For the text-containing cell, return its midpoint in [X, Y] coordinate format. 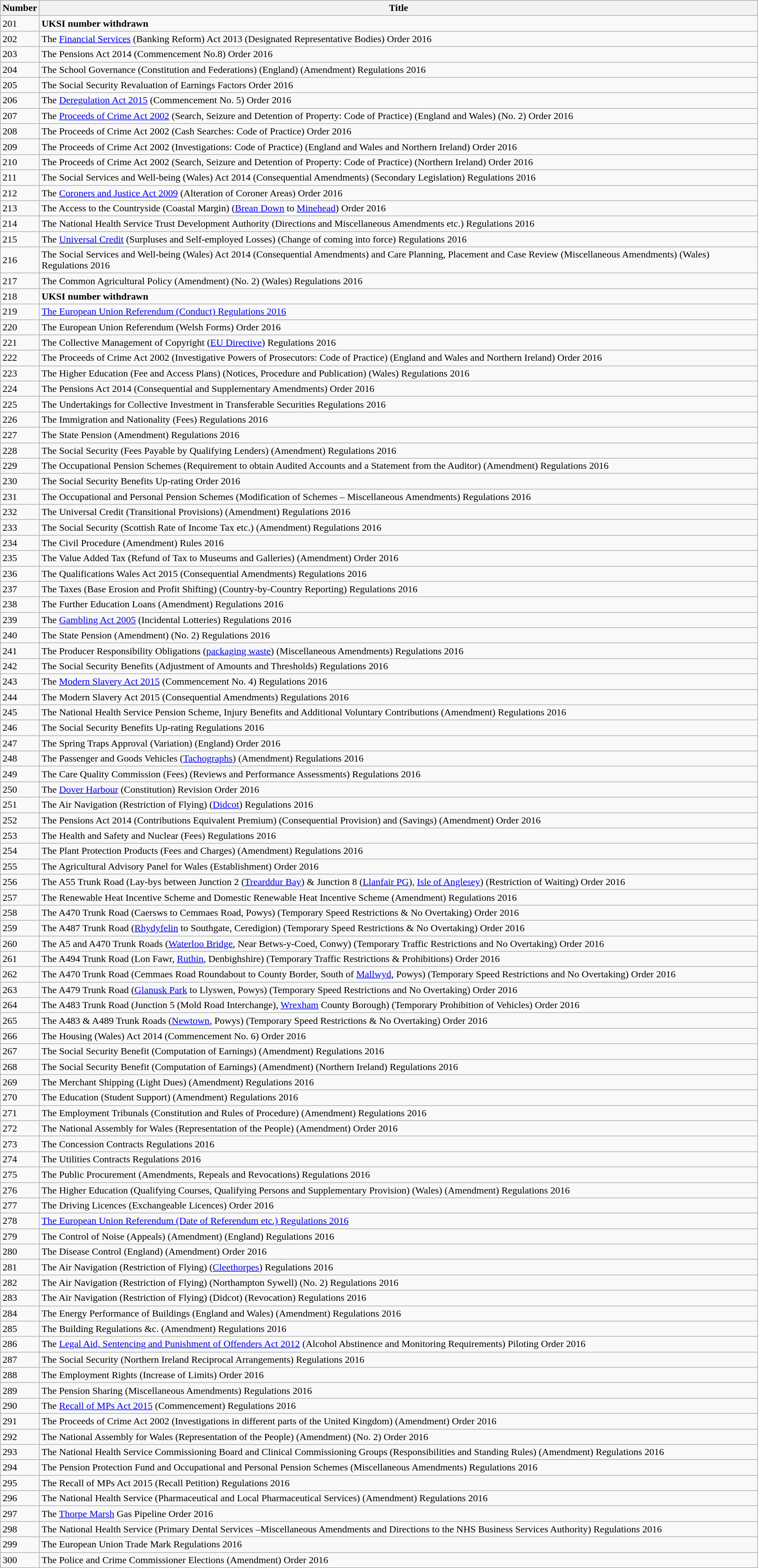
292 [20, 1437]
268 [20, 1067]
The European Union Referendum (Date of Referendum etc.) Regulations 2016 [398, 1221]
209 [20, 147]
267 [20, 1051]
288 [20, 1375]
The A55 Trunk Road (Lay-bys between Junction 2 (Trearddur Bay) & Junction 8 (Llanfair PG), Isle of Anglesey) (Restriction of Waiting) Order 2016 [398, 882]
The Common Agricultural Policy (Amendment) (No. 2) (Wales) Regulations 2016 [398, 281]
The Social Security Benefit (Computation of Earnings) (Amendment) Regulations 2016 [398, 1051]
The A494 Trunk Road (Lon Fawr, Ruthin, Denbighshire) (Temporary Traffic Restrictions & Prohibitions) Order 2016 [398, 959]
282 [20, 1283]
247 [20, 743]
221 [20, 343]
Number [20, 8]
207 [20, 116]
215 [20, 239]
287 [20, 1360]
260 [20, 944]
271 [20, 1113]
The National Assembly for Wales (Representation of the People) (Amendment) (No. 2) Order 2016 [398, 1437]
The Energy Performance of Buildings (England and Wales) (Amendment) Regulations 2016 [398, 1313]
The Employment Tribunals (Constitution and Rules of Procedure) (Amendment) Regulations 2016 [398, 1113]
253 [20, 836]
239 [20, 620]
297 [20, 1514]
The Police and Crime Commissioner Elections (Amendment) Order 2016 [398, 1560]
The European Union Trade Mark Regulations 2016 [398, 1545]
The Higher Education (Qualifying Courses, Qualifying Persons and Supplementary Provision) (Wales) (Amendment) Regulations 2016 [398, 1190]
The A483 & A489 Trunk Roads (Newtown, Powys) (Temporary Speed Restrictions & No Overtaking) Order 2016 [398, 1021]
The Producer Responsibility Obligations (packaging waste) (Miscellaneous Amendments) Regulations 2016 [398, 651]
274 [20, 1159]
The Pensions Act 2014 (Consequential and Supplementary Amendments) Order 2016 [398, 389]
227 [20, 435]
The European Union Referendum (Conduct) Regulations 2016 [398, 312]
265 [20, 1021]
The Dover Harbour (Constitution) Revision Order 2016 [398, 789]
235 [20, 558]
The Care Quality Commission (Fees) (Reviews and Performance Assessments) Regulations 2016 [398, 774]
295 [20, 1483]
244 [20, 697]
The A470 Trunk Road (Caersws to Cemmaes Road, Powys) (Temporary Speed Restrictions & No Overtaking) Order 2016 [398, 913]
The Taxes (Base Erosion and Profit Shifting) (Country-by-Country Reporting) Regulations 2016 [398, 589]
The Qualifications Wales Act 2015 (Consequential Amendments) Regulations 2016 [398, 574]
241 [20, 651]
The National Health Service (Pharmaceutical and Local Pharmaceutical Services) (Amendment) Regulations 2016 [398, 1498]
The Occupational and Personal Pension Schemes (Modification of Schemes – Miscellaneous Amendments) Regulations 2016 [398, 497]
225 [20, 404]
The Further Education Loans (Amendment) Regulations 2016 [398, 604]
The Immigration and Nationality (Fees) Regulations 2016 [398, 419]
224 [20, 389]
262 [20, 974]
211 [20, 177]
The A5 and A470 Trunk Roads (Waterloo Bridge, Near Betws-y-Coed, Conwy) (Temporary Traffic Restrictions and No Overtaking) Order 2016 [398, 944]
217 [20, 281]
246 [20, 728]
The Public Procurement (Amendments, Repeals and Revocations) Regulations 2016 [398, 1174]
The Proceeds of Crime Act 2002 (Search, Seizure and Detention of Property: Code of Practice) (Northern Ireland) Order 2016 [398, 162]
The Proceeds of Crime Act 2002 (Cash Searches: Code of Practice) Order 2016 [398, 131]
The Renewable Heat Incentive Scheme and Domestic Renewable Heat Incentive Scheme (Amendment) Regulations 2016 [398, 897]
258 [20, 913]
299 [20, 1545]
The Social Security Benefits (Adjustment of Amounts and Thresholds) Regulations 2016 [398, 666]
256 [20, 882]
284 [20, 1313]
281 [20, 1267]
277 [20, 1206]
The Universal Credit (Surpluses and Self-employed Losses) (Change of coming into force) Regulations 2016 [398, 239]
The A470 Trunk Road (Cemmaes Road Roundabout to County Border, South of Mallwyd, Powys) (Temporary Speed Restrictions and No Overtaking) Order 2016 [398, 974]
205 [20, 85]
The European Union Referendum (Welsh Forms) Order 2016 [398, 327]
The Agricultural Advisory Panel for Wales (Establishment) Order 2016 [398, 866]
291 [20, 1421]
204 [20, 70]
240 [20, 635]
252 [20, 820]
270 [20, 1098]
The National Health Service Commissioning Board and Clinical Commissioning Groups (Responsibilities and Standing Rules) (Amendment) Regulations 2016 [398, 1452]
251 [20, 805]
The Employment Rights (Increase of Limits) Order 2016 [398, 1375]
283 [20, 1298]
The Recall of MPs Act 2015 (Commencement) Regulations 2016 [398, 1406]
202 [20, 39]
The Deregulation Act 2015 (Commencement No. 5) Order 2016 [398, 100]
231 [20, 497]
223 [20, 373]
The Pension Protection Fund and Occupational and Personal Pension Schemes (Miscellaneous Amendments) Regulations 2016 [398, 1468]
The Gambling Act 2005 (Incidental Lotteries) Regulations 2016 [398, 620]
300 [20, 1560]
285 [20, 1329]
206 [20, 100]
238 [20, 604]
242 [20, 666]
214 [20, 224]
The Modern Slavery Act 2015 (Consequential Amendments) Regulations 2016 [398, 697]
249 [20, 774]
266 [20, 1036]
248 [20, 759]
The Pension Sharing (Miscellaneous Amendments) Regulations 2016 [398, 1390]
278 [20, 1221]
The National Assembly for Wales (Representation of the People) (Amendment) Order 2016 [398, 1128]
226 [20, 419]
289 [20, 1390]
201 [20, 23]
The Pensions Act 2014 (Commencement No.8) Order 2016 [398, 54]
The Air Navigation (Restriction of Flying) (Didcot) Regulations 2016 [398, 805]
The Proceeds of Crime Act 2002 (Investigations: Code of Practice) (England and Wales and Northern Ireland) Order 2016 [398, 147]
203 [20, 54]
The National Health Service Pension Scheme, Injury Benefits and Additional Voluntary Contributions (Amendment) Regulations 2016 [398, 713]
218 [20, 296]
The State Pension (Amendment) (No. 2) Regulations 2016 [398, 635]
228 [20, 451]
The Air Navigation (Restriction of Flying) (Cleethorpes) Regulations 2016 [398, 1267]
The Health and Safety and Nuclear (Fees) Regulations 2016 [398, 836]
233 [20, 528]
The Driving Licences (Exchangeable Licences) Order 2016 [398, 1206]
208 [20, 131]
The Merchant Shipping (Light Dues) (Amendment) Regulations 2016 [398, 1082]
The Concession Contracts Regulations 2016 [398, 1144]
The Coroners and Justice Act 2009 (Alteration of Coroner Areas) Order 2016 [398, 193]
272 [20, 1128]
275 [20, 1174]
276 [20, 1190]
The Civil Procedure (Amendment) Rules 2016 [398, 543]
The Proceeds of Crime Act 2002 (Search, Seizure and Detention of Property: Code of Practice) (England and Wales) (No. 2) Order 2016 [398, 116]
212 [20, 193]
The A479 Trunk Road (Glanusk Park to Llyswen, Powys) (Temporary Speed Restrictions and No Overtaking) Order 2016 [398, 990]
The Education (Student Support) (Amendment) Regulations 2016 [398, 1098]
257 [20, 897]
269 [20, 1082]
The Undertakings for Collective Investment in Transferable Securities Regulations 2016 [398, 404]
The Utilities Contracts Regulations 2016 [398, 1159]
234 [20, 543]
The Recall of MPs Act 2015 (Recall Petition) Regulations 2016 [398, 1483]
273 [20, 1144]
254 [20, 851]
The Social Security Benefits Up-rating Order 2016 [398, 481]
The Building Regulations &c. (Amendment) Regulations 2016 [398, 1329]
The Proceeds of Crime Act 2002 (Investigations in different parts of the United Kingdom) (Amendment) Order 2016 [398, 1421]
The A483 Trunk Road (Junction 5 (Mold Road Interchange), Wrexham County Borough) (Temporary Prohibition of Vehicles) Order 2016 [398, 1005]
The Spring Traps Approval (Variation) (England) Order 2016 [398, 743]
The Housing (Wales) Act 2014 (Commencement No. 6) Order 2016 [398, 1036]
264 [20, 1005]
The Plant Protection Products (Fees and Charges) (Amendment) Regulations 2016 [398, 851]
The Disease Control (England) (Amendment) Order 2016 [398, 1252]
The National Health Service Trust Development Authority (Directions and Miscellaneous Amendments etc.) Regulations 2016 [398, 224]
290 [20, 1406]
229 [20, 466]
286 [20, 1344]
220 [20, 327]
294 [20, 1468]
The Passenger and Goods Vehicles (Tachographs) (Amendment) Regulations 2016 [398, 759]
219 [20, 312]
279 [20, 1236]
The Social Security (Fees Payable by Qualifying Lenders) (Amendment) Regulations 2016 [398, 451]
The Pensions Act 2014 (Contributions Equivalent Premium) (Consequential Provision) and (Savings) (Amendment) Order 2016 [398, 820]
245 [20, 713]
213 [20, 208]
263 [20, 990]
243 [20, 681]
The State Pension (Amendment) Regulations 2016 [398, 435]
The Legal Aid, Sentencing and Punishment of Offenders Act 2012 (Alcohol Abstinence and Monitoring Requirements) Piloting Order 2016 [398, 1344]
216 [20, 260]
The Social Security (Northern Ireland Reciprocal Arrangements) Regulations 2016 [398, 1360]
210 [20, 162]
The Thorpe Marsh Gas Pipeline Order 2016 [398, 1514]
237 [20, 589]
261 [20, 959]
The A487 Trunk Road (Rhydyfelin to Southgate, Ceredigion) (Temporary Speed Restrictions & No Overtaking) Order 2016 [398, 928]
232 [20, 512]
293 [20, 1452]
The Proceeds of Crime Act 2002 (Investigative Powers of Prosecutors: Code of Practice) (England and Wales and Northern Ireland) Order 2016 [398, 358]
The Higher Education (Fee and Access Plans) (Notices, Procedure and Publication) (Wales) Regulations 2016 [398, 373]
The Air Navigation (Restriction of Flying) (Northampton Sywell) (No. 2) Regulations 2016 [398, 1283]
259 [20, 928]
250 [20, 789]
The Value Added Tax (Refund of Tax to Museums and Galleries) (Amendment) Order 2016 [398, 558]
The Air Navigation (Restriction of Flying) (Didcot) (Revocation) Regulations 2016 [398, 1298]
296 [20, 1498]
298 [20, 1529]
230 [20, 481]
The Financial Services (Banking Reform) Act 2013 (Designated Representative Bodies) Order 2016 [398, 39]
236 [20, 574]
The School Governance (Constitution and Federations) (England) (Amendment) Regulations 2016 [398, 70]
The Control of Noise (Appeals) (Amendment) (England) Regulations 2016 [398, 1236]
The Social Services and Well-being (Wales) Act 2014 (Consequential Amendments) (Secondary Legislation) Regulations 2016 [398, 177]
The Social Security Benefit (Computation of Earnings) (Amendment) (Northern Ireland) Regulations 2016 [398, 1067]
The Social Security (Scottish Rate of Income Tax etc.) (Amendment) Regulations 2016 [398, 528]
The Collective Management of Copyright (EU Directive) Regulations 2016 [398, 343]
The Access to the Countryside (Coastal Margin) (Brean Down to Minehead) Order 2016 [398, 208]
280 [20, 1252]
The Modern Slavery Act 2015 (Commencement No. 4) Regulations 2016 [398, 681]
The Social Security Benefits Up-rating Regulations 2016 [398, 728]
Title [398, 8]
255 [20, 866]
The Social Security Revaluation of Earnings Factors Order 2016 [398, 85]
The Universal Credit (Transitional Provisions) (Amendment) Regulations 2016 [398, 512]
The Occupational Pension Schemes (Requirement to obtain Audited Accounts and a Statement from the Auditor) (Amendment) Regulations 2016 [398, 466]
222 [20, 358]
